Scan for the cell matching the given text and deliver its (X, Y) coordinate at center. 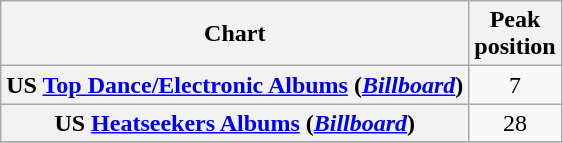
7 (515, 85)
US Heatseekers Albums (Billboard) (235, 123)
US Top Dance/Electronic Albums (Billboard) (235, 85)
28 (515, 123)
Chart (235, 34)
Peakposition (515, 34)
